Find where the given text appears and provide that cell's center as (x, y) coordinate. 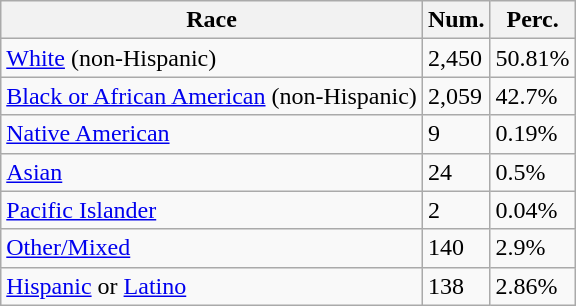
50.81% (532, 58)
Asian (212, 172)
2.9% (532, 248)
Race (212, 20)
Native American (212, 134)
138 (456, 286)
Pacific Islander (212, 210)
140 (456, 248)
2 (456, 210)
0.19% (532, 134)
42.7% (532, 96)
Perc. (532, 20)
0.5% (532, 172)
24 (456, 172)
0.04% (532, 210)
Black or African American (non-Hispanic) (212, 96)
Num. (456, 20)
White (non-Hispanic) (212, 58)
Hispanic or Latino (212, 286)
Other/Mixed (212, 248)
2,059 (456, 96)
2.86% (532, 286)
2,450 (456, 58)
9 (456, 134)
